From the cell containing the given text, extract its center point as (x, y) coordinate. 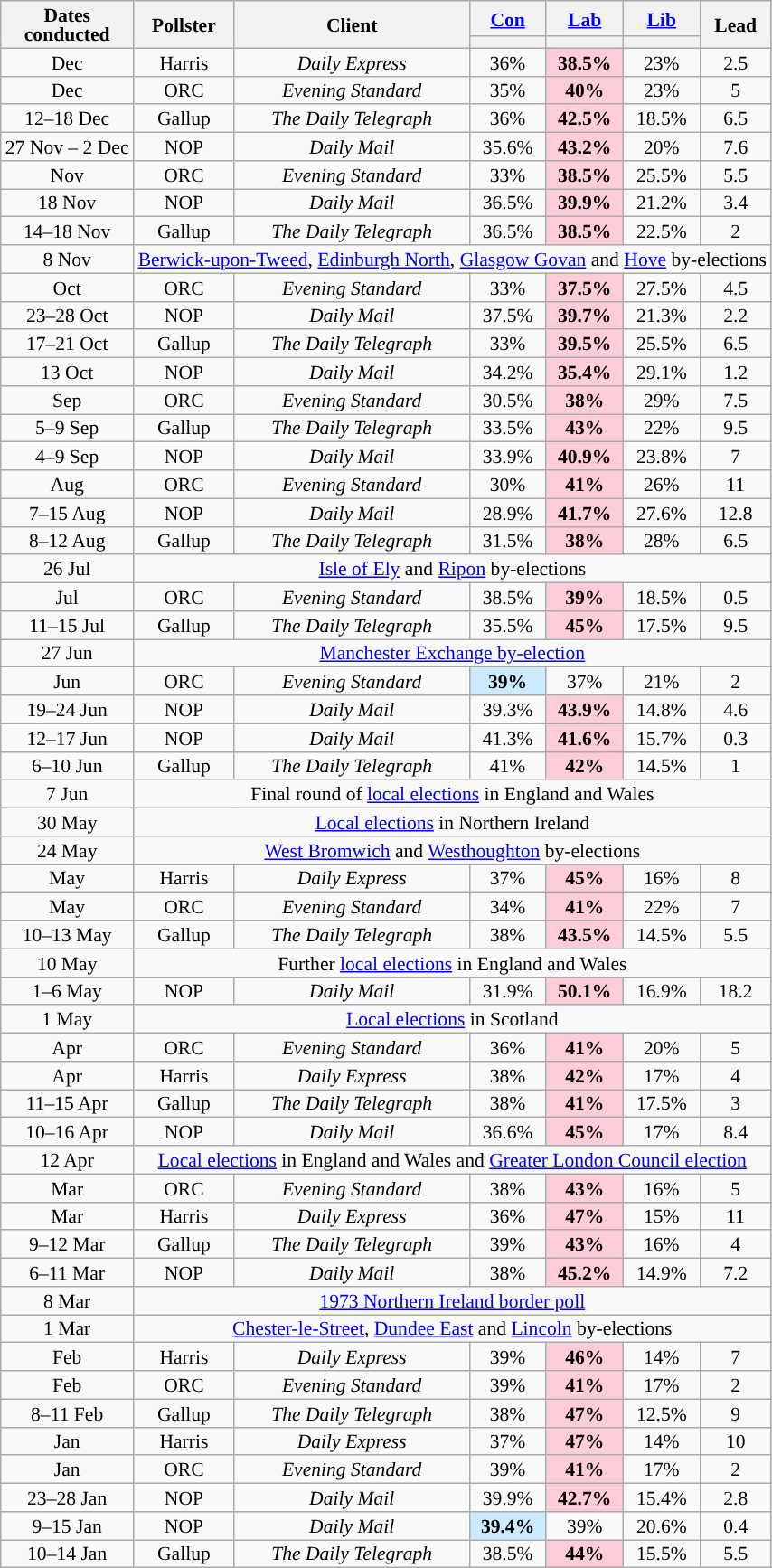
6–11 Mar (67, 1273)
West Bromwich and Westhoughton by-elections (452, 850)
27 Jun (67, 653)
42.5% (584, 119)
Lead (736, 24)
Aug (67, 485)
3 (736, 1103)
40.9% (584, 456)
15.7% (662, 738)
12–17 Jun (67, 738)
Local elections in Northern Ireland (452, 823)
16.9% (662, 991)
27 Nov – 2 Dec (67, 146)
2.2 (736, 315)
Datesconducted (67, 24)
42.7% (584, 1497)
0.3 (736, 738)
34.2% (508, 373)
34% (508, 906)
8 Nov (67, 259)
8–12 Aug (67, 541)
11–15 Jul (67, 626)
8 Mar (67, 1300)
Lib (662, 18)
4.5 (736, 288)
9 (736, 1412)
18.2 (736, 991)
46% (584, 1356)
Final round of local elections in England and Wales (452, 794)
14–18 Nov (67, 231)
Client (352, 24)
1 May (67, 1020)
Manchester Exchange by-election (452, 653)
2.5 (736, 61)
45.2% (584, 1273)
20.6% (662, 1526)
1–6 May (67, 991)
33.9% (508, 456)
0.5 (736, 597)
7–15 Aug (67, 512)
15% (662, 1215)
35.6% (508, 146)
1973 Northern Ireland border poll (452, 1300)
8.4 (736, 1132)
23.8% (662, 456)
41.7% (584, 512)
12 Apr (67, 1159)
26% (662, 485)
11–15 Apr (67, 1103)
12.8 (736, 512)
28% (662, 541)
43.2% (584, 146)
Isle of Ely and Ripon by-elections (452, 570)
41.3% (508, 738)
30% (508, 485)
41.6% (584, 738)
4.6 (736, 709)
Jul (67, 597)
Local elections in Scotland (452, 1020)
35.4% (584, 373)
7.2 (736, 1273)
35% (508, 90)
39.4% (508, 1526)
3.4 (736, 203)
19–24 Jun (67, 709)
Jun (67, 682)
Sep (67, 400)
24 May (67, 850)
12.5% (662, 1412)
21.2% (662, 203)
21% (662, 682)
1.2 (736, 373)
44% (584, 1554)
22.5% (662, 231)
39.3% (508, 709)
Oct (67, 288)
36.6% (508, 1132)
27.5% (662, 288)
43.9% (584, 709)
9–15 Jan (67, 1526)
31.9% (508, 991)
1 (736, 765)
50.1% (584, 991)
2.8 (736, 1497)
0.4 (736, 1526)
7.6 (736, 146)
21.3% (662, 315)
Further local elections in England and Wales (452, 962)
39.7% (584, 315)
5–9 Sep (67, 429)
12–18 Dec (67, 119)
17–21 Oct (67, 344)
6–10 Jun (67, 765)
30.5% (508, 400)
14.9% (662, 1273)
39.5% (584, 344)
10 May (67, 962)
Berwick-upon-Tweed, Edinburgh North, Glasgow Govan and Hove by-elections (452, 259)
Con (508, 18)
30 May (67, 823)
15.4% (662, 1497)
Nov (67, 175)
31.5% (508, 541)
29.1% (662, 373)
43.5% (584, 935)
Local elections in England and Wales and Greater London Council election (452, 1159)
10 (736, 1441)
4–9 Sep (67, 456)
40% (584, 90)
28.9% (508, 512)
27.6% (662, 512)
23–28 Oct (67, 315)
13 Oct (67, 373)
33.5% (508, 429)
1 Mar (67, 1329)
29% (662, 400)
Pollster (184, 24)
10–13 May (67, 935)
9–12 Mar (67, 1244)
8–11 Feb (67, 1412)
10–14 Jan (67, 1554)
26 Jul (67, 570)
18 Nov (67, 203)
Chester-le-Street, Dundee East and Lincoln by-elections (452, 1329)
23–28 Jan (67, 1497)
7 Jun (67, 794)
35.5% (508, 626)
14.8% (662, 709)
7.5 (736, 400)
15.5% (662, 1554)
Lab (584, 18)
10–16 Apr (67, 1132)
8 (736, 879)
